For the text-containing cell, return its midpoint in (x, y) coordinate format. 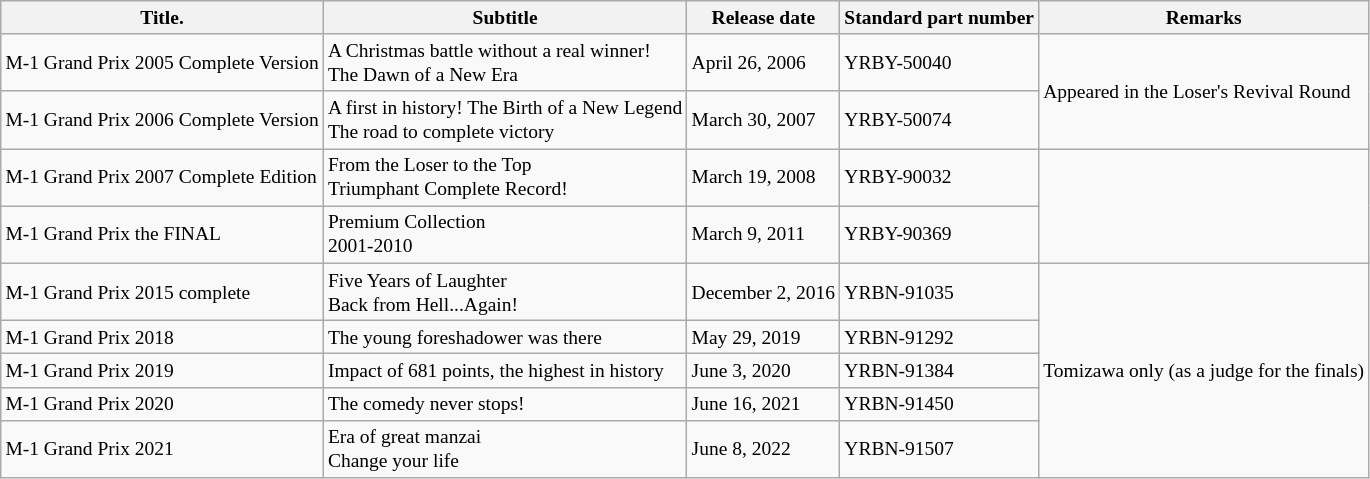
Title. (162, 18)
YRBY-90369 (940, 234)
Release date (764, 18)
M-1 Grand Prix 2006 Complete Version (162, 120)
YRBN-91035 (940, 292)
M-1 Grand Prix 2005 Complete Version (162, 62)
YRBY-50040 (940, 62)
M-1 Grand Prix 2020 (162, 404)
June 3, 2020 (764, 370)
The young foreshadower was there (505, 336)
Subtitle (505, 18)
The comedy never stops! (505, 404)
M-1 Grand Prix 2018 (162, 336)
March 19, 2008 (764, 178)
April 26, 2006 (764, 62)
YRBY-90032 (940, 178)
Impact of 681 points, the highest in history (505, 370)
YRBN-91450 (940, 404)
Standard part number (940, 18)
M-1 Grand Prix 2015 complete (162, 292)
YRBN-91507 (940, 448)
YRBN-91292 (940, 336)
June 16, 2021 (764, 404)
Appeared in the Loser's Revival Round (1204, 92)
Tomizawa only (as a judge for the finals) (1204, 370)
Premium Collection2001-2010 (505, 234)
M-1 Grand Prix 2019 (162, 370)
Remarks (1204, 18)
March 9, 2011 (764, 234)
M-1 Grand Prix 2007 Complete Edition (162, 178)
March 30, 2007 (764, 120)
YRBN-91384 (940, 370)
Five Years of LaughterBack from Hell...Again! (505, 292)
December 2, 2016 (764, 292)
May 29, 2019 (764, 336)
June 8, 2022 (764, 448)
A first in history! The Birth of a New LegendThe road to complete victory (505, 120)
Era of great manzaiChange your life (505, 448)
M-1 Grand Prix the FINAL (162, 234)
YRBY-50074 (940, 120)
M-1 Grand Prix 2021 (162, 448)
A Christmas battle without a real winner! The Dawn of a New Era (505, 62)
From the Loser to the TopTriumphant Complete Record! (505, 178)
